From the cell containing the given text, extract its center point as (x, y) coordinate. 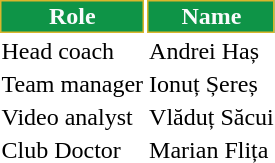
Role (72, 16)
Team manager (72, 84)
Video analyst (72, 117)
Head coach (72, 51)
